Output the [X, Y] coordinate of the center of the cell containing the given text.  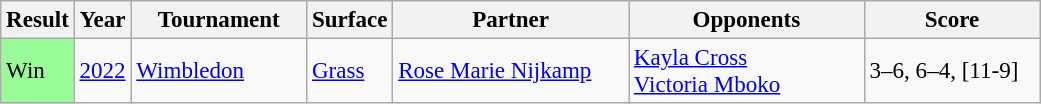
Year [102, 20]
Tournament [219, 20]
Result [38, 20]
Opponents [746, 20]
Grass [350, 72]
Rose Marie Nijkamp [511, 72]
Score [952, 20]
Wimbledon [219, 72]
Partner [511, 20]
3–6, 6–4, [11-9] [952, 72]
Surface [350, 20]
Kayla Cross Victoria Mboko [746, 72]
2022 [102, 72]
Win [38, 72]
